Determine the [x, y] coordinate at the center of the cell enclosing the given text.  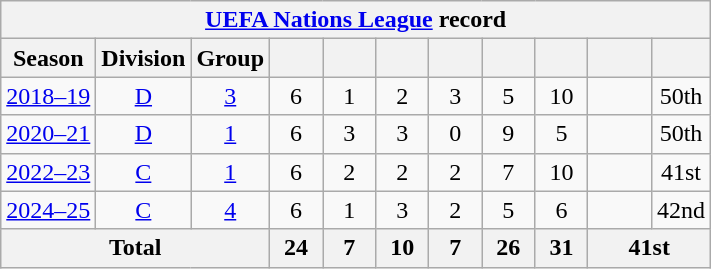
2022–23 [48, 172]
9 [508, 134]
Group [230, 58]
31 [562, 248]
4 [230, 210]
Season [48, 58]
2020–21 [48, 134]
24 [296, 248]
2018–19 [48, 96]
Division [144, 58]
2024–25 [48, 210]
Total [136, 248]
UEFA Nations League record [356, 20]
42nd [680, 210]
26 [508, 248]
0 [456, 134]
